Pinpoint the cell where the given text exists, returning its (X, Y) midpoint coordinate. 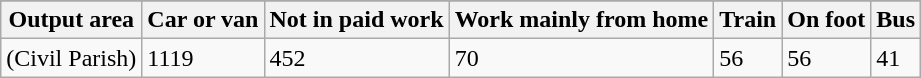
452 (356, 58)
Bus (896, 20)
On foot (826, 20)
70 (582, 58)
Train (748, 20)
1119 (203, 58)
Not in paid work (356, 20)
41 (896, 58)
Output area (72, 20)
Car or van (203, 20)
Work mainly from home (582, 20)
(Civil Parish) (72, 58)
